Locate the cell with the specified text and output its (X, Y) center coordinate. 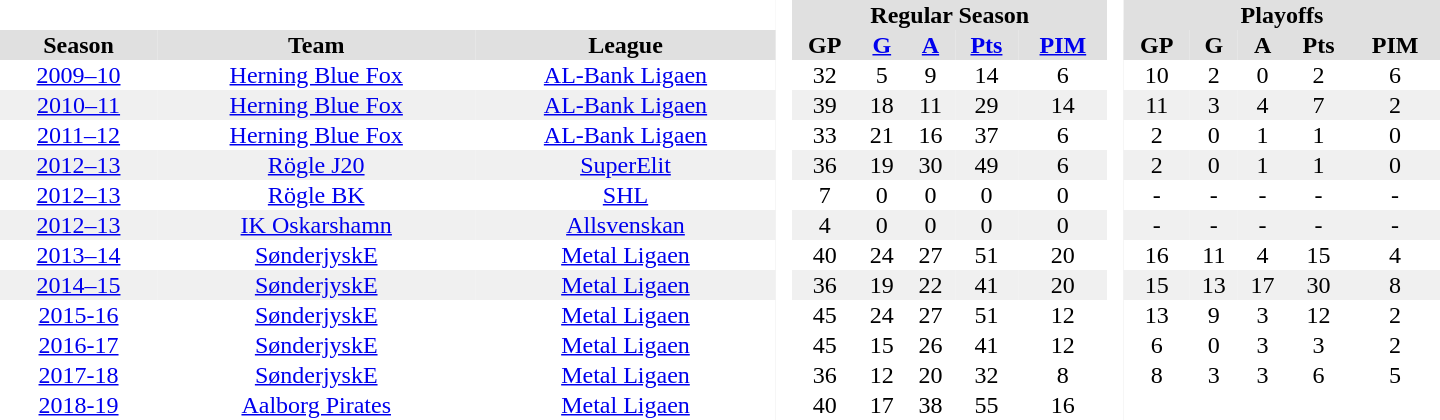
2017-18 (78, 375)
29 (986, 105)
2016-17 (78, 345)
Season (78, 45)
IK Oskarshamn (316, 225)
Rögle J20 (316, 165)
21 (882, 135)
26 (930, 345)
18 (882, 105)
League (625, 45)
Playoffs (1282, 15)
55 (986, 405)
Team (316, 45)
Aalborg Pirates (316, 405)
10 (1157, 75)
2011–12 (78, 135)
SuperElit (625, 165)
2015-16 (78, 315)
49 (986, 165)
SHL (625, 195)
38 (930, 405)
2013–14 (78, 255)
22 (930, 285)
33 (825, 135)
2018-19 (78, 405)
37 (986, 135)
Rögle BK (316, 195)
2010–11 (78, 105)
2009–10 (78, 75)
Regular Season (950, 15)
39 (825, 105)
2014–15 (78, 285)
Allsvenskan (625, 225)
